Determine the (x, y) coordinate at the center of the cell enclosing the given text.  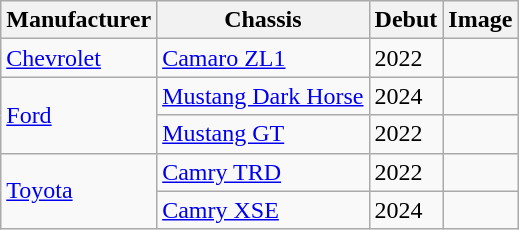
Toyota (79, 191)
Mustang Dark Horse (263, 96)
Camaro ZL1 (263, 58)
Image (480, 20)
Mustang GT (263, 134)
Camry TRD (263, 172)
Camry XSE (263, 210)
Chevrolet (79, 58)
Ford (79, 115)
Manufacturer (79, 20)
Debut (406, 20)
Chassis (263, 20)
